Return the [X, Y] coordinate for the center point of the cell that contains the specified text.  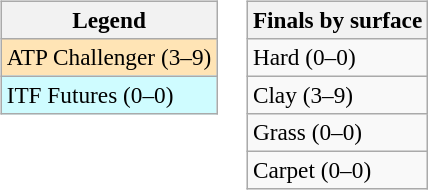
Clay (3–9) [337, 95]
Hard (0–0) [337, 57]
ATP Challenger (3–9) [108, 57]
Grass (0–0) [337, 133]
Legend [108, 20]
Carpet (0–0) [337, 171]
ITF Futures (0–0) [108, 95]
Finals by surface [337, 20]
